Return [X, Y] of the center of cell containing provided text 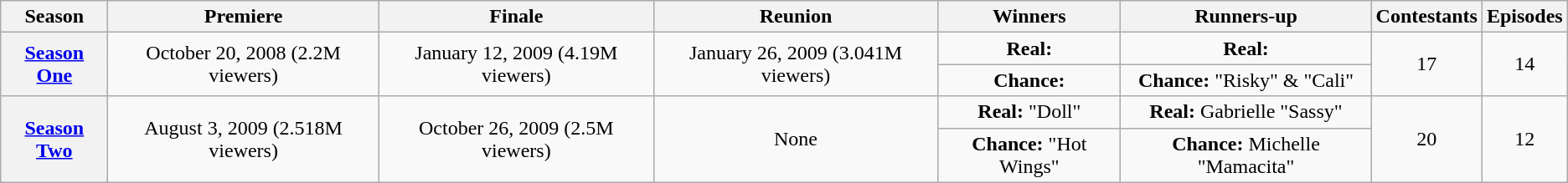
Finale [516, 17]
17 [1426, 64]
August 3, 2009 (2.518M viewers) [244, 139]
Real: "Doll" [1029, 112]
January 12, 2009 (4.19M viewers) [516, 64]
Reunion [796, 17]
None [796, 139]
Season [54, 17]
Episodes [1524, 17]
20 [1426, 139]
Contestants [1426, 17]
Season Two [54, 139]
Chance: "Risky" & "Cali" [1246, 80]
Runners-up [1246, 17]
October 26, 2009 (2.5M viewers) [516, 139]
Chance: "Hot Wings" [1029, 155]
Chance: Michelle "Mamacita" [1246, 155]
Real: Gabrielle "Sassy" [1246, 112]
Winners [1029, 17]
Premiere [244, 17]
Season One [54, 64]
Chance: [1029, 80]
October 20, 2008 (2.2M viewers) [244, 64]
14 [1524, 64]
12 [1524, 139]
January 26, 2009 (3.041M viewers) [796, 64]
